Output the [X, Y] coordinate of the center of the cell containing the given text.  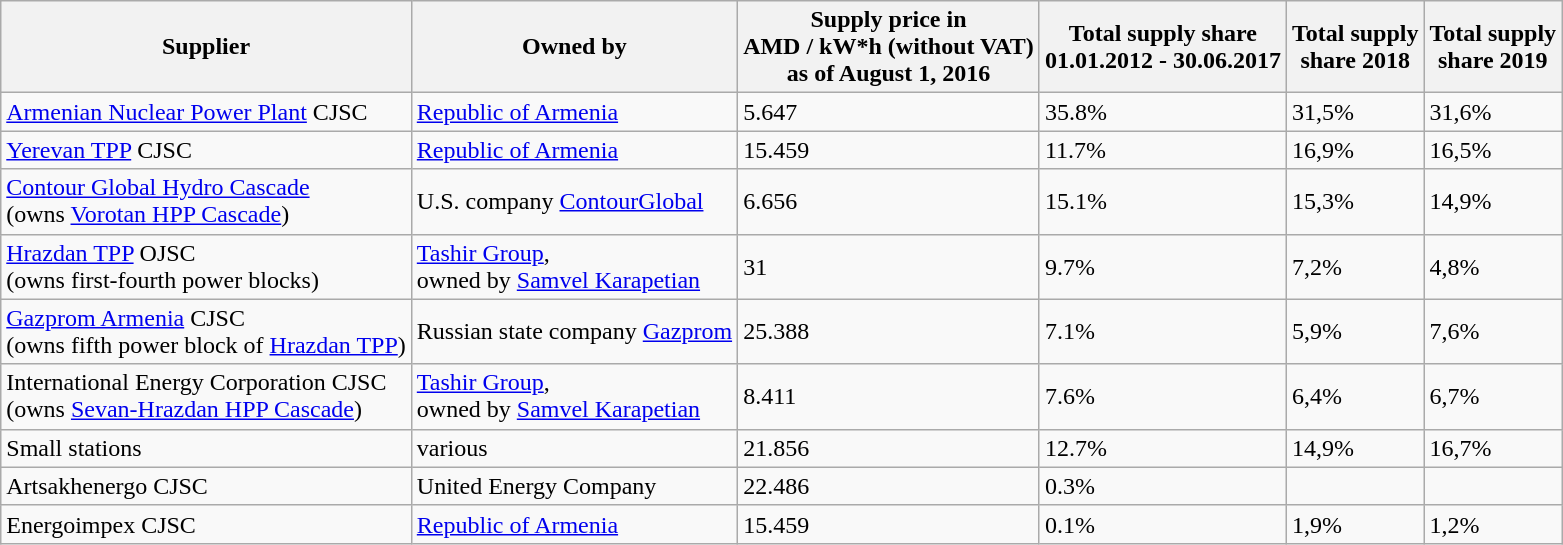
Total supplyshare 2019 [1493, 47]
0.3% [1162, 486]
International Energy Corporation CJSC (owns Sevan-Hrazdan HPP Cascade) [206, 396]
1,9% [1355, 524]
8.411 [889, 396]
7,6% [1493, 332]
1,2% [1493, 524]
7.1% [1162, 332]
16,9% [1355, 150]
Energoimpex CJSC [206, 524]
Artsakhenergo CJSC [206, 486]
Total supply share01.01.2012 - 30.06.2017 [1162, 47]
22.486 [889, 486]
7.6% [1162, 396]
31,6% [1493, 112]
11.7% [1162, 150]
15,3% [1355, 202]
31 [889, 266]
United Energy Company [574, 486]
7,2% [1355, 266]
6.656 [889, 202]
6,7% [1493, 396]
Supply price inAMD / kW*h (without VAT)as of August 1, 2016 [889, 47]
U.S. company ContourGlobal [574, 202]
Russian state company Gazprom [574, 332]
5,9% [1355, 332]
Hrazdan TPP OJSC(owns first-fourth power blocks) [206, 266]
9.7% [1162, 266]
6,4% [1355, 396]
0.1% [1162, 524]
Armenian Nuclear Power Plant CJSC [206, 112]
15.1% [1162, 202]
16,5% [1493, 150]
various [574, 448]
12.7% [1162, 448]
16,7% [1493, 448]
Total supplyshare 2018 [1355, 47]
Supplier [206, 47]
35.8% [1162, 112]
Yerevan TPP CJSC [206, 150]
Small stations [206, 448]
Gazprom Armenia CJSC (owns fifth power block of Hrazdan TPP) [206, 332]
5.647 [889, 112]
21.856 [889, 448]
31,5% [1355, 112]
Owned by [574, 47]
25.388 [889, 332]
4,8% [1493, 266]
Contour Global Hydro Cascade (owns Vorotan HPP Cascade) [206, 202]
